Extract the (X, Y) coordinate from the center of the cell holding the provided text.  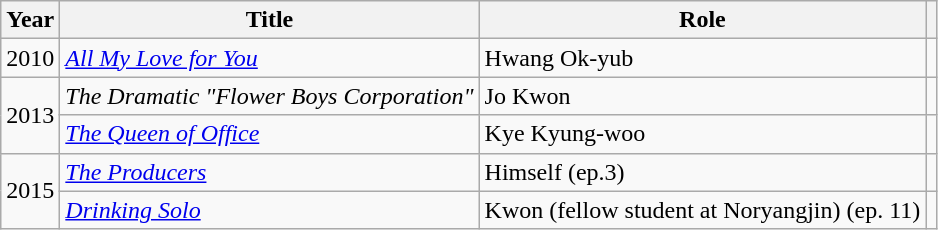
All My Love for You (270, 58)
Role (702, 20)
Kye Kyung-woo (702, 134)
Jo Kwon (702, 96)
Hwang Ok-yub (702, 58)
Himself (ep.3) (702, 172)
Title (270, 20)
2010 (30, 58)
2015 (30, 191)
Year (30, 20)
Drinking Solo (270, 210)
The Dramatic "Flower Boys Corporation" (270, 96)
The Producers (270, 172)
2013 (30, 115)
The Queen of Office (270, 134)
Kwon (fellow student at Noryangjin) (ep. 11) (702, 210)
